Provide the (x, y) coordinate of the cell's center where the given text is located.  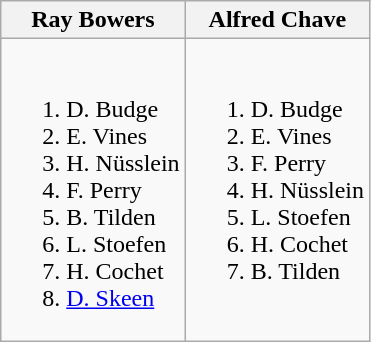
Ray Bowers (93, 20)
D. Budge E. Vines H. Nüsslein F. Perry B. Tilden L. Stoefen H. Cochet D. Skeen (93, 190)
D. Budge E. Vines F. Perry H. Nüsslein L. Stoefen H. Cochet B. Tilden (277, 190)
Alfred Chave (277, 20)
